Detect which cell encompasses the target text, then output its (x, y) center coordinate. 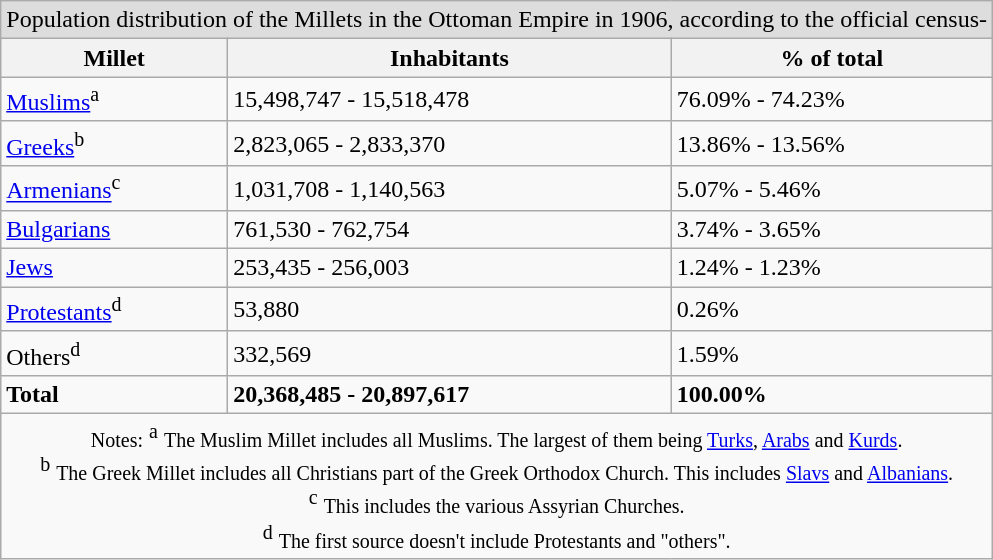
Bulgarians (114, 230)
1.59% (832, 354)
Inhabitants (450, 58)
Millet (114, 58)
13.86% - 13.56% (832, 144)
332,569 (450, 354)
253,435 - 256,003 (450, 268)
1.24% - 1.23% (832, 268)
Total (114, 395)
15,498,747 - 15,518,478 (450, 100)
Jews (114, 268)
3.74% - 3.65% (832, 230)
1,031,708 - 1,140,563 (450, 188)
2,823,065 - 2,833,370 (450, 144)
Greeksb (114, 144)
Muslimsa (114, 100)
Population distribution of the Millets in the Ottoman Empire in 1906, according to the official census- (497, 20)
Armeniansc (114, 188)
100.00% (832, 395)
20,368,485 - 20,897,617 (450, 395)
% of total (832, 58)
0.26% (832, 310)
53,880 (450, 310)
761,530 - 762,754 (450, 230)
76.09% - 74.23% (832, 100)
5.07% - 5.46% (832, 188)
Protestantsd (114, 310)
Othersd (114, 354)
